Identify which cell holds the provided text, then report its (X, Y) central coordinate. 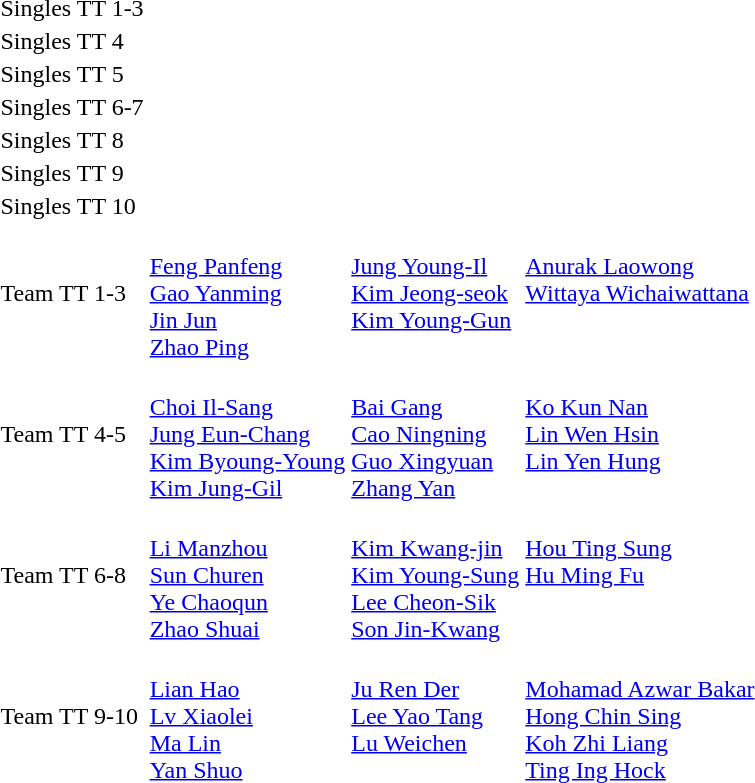
Bai Gang Cao Ningning Guo Xingyuan Zhang Yan (436, 434)
Kim Kwang-jin Kim Young-Sung Lee Cheon-Sik Son Jin-Kwang (436, 575)
Li Manzhou Sun Churen Ye Chaoqun Zhao Shuai (248, 575)
Feng Panfeng Gao Yanming Jin Jun Zhao Ping (248, 293)
Choi Il-Sang Jung Eun-Chang Kim Byoung-Young Kim Jung-Gil (248, 434)
Jung Young-Il Kim Jeong-seok Kim Young-Gun (436, 293)
